Capture the cell that displays the provided text and extract its (x, y) central coordinate. 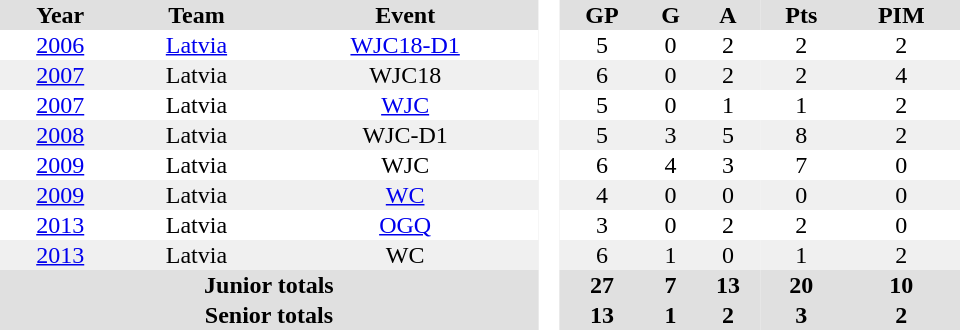
WJC-D1 (404, 135)
20 (802, 285)
WJC18-D1 (404, 45)
Senior totals (269, 315)
WJC18 (404, 75)
10 (902, 285)
2006 (60, 45)
Year (60, 15)
OGQ (404, 225)
A (728, 15)
2008 (60, 135)
8 (802, 135)
Pts (802, 15)
Team (196, 15)
PIM (902, 15)
Event (404, 15)
GP (602, 15)
G (670, 15)
27 (602, 285)
Junior totals (269, 285)
